Determine the [X, Y] coordinate at the center of the cell enclosing the given text.  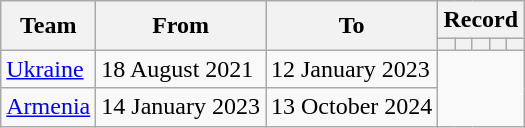
14 January 2023 [181, 107]
To [352, 26]
13 October 2024 [352, 107]
Team [48, 26]
Armenia [48, 107]
18 August 2021 [181, 69]
Ukraine [48, 69]
Record [481, 20]
From [181, 26]
12 January 2023 [352, 69]
